Determine the [x, y] coordinate at the center of the cell enclosing the given text.  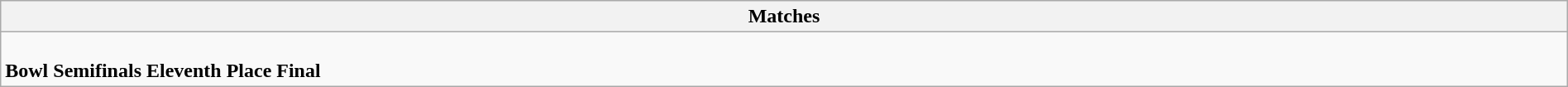
Bowl Semifinals Eleventh Place Final [784, 60]
Matches [784, 17]
